From the cell containing the given text, extract its center point as [x, y] coordinate. 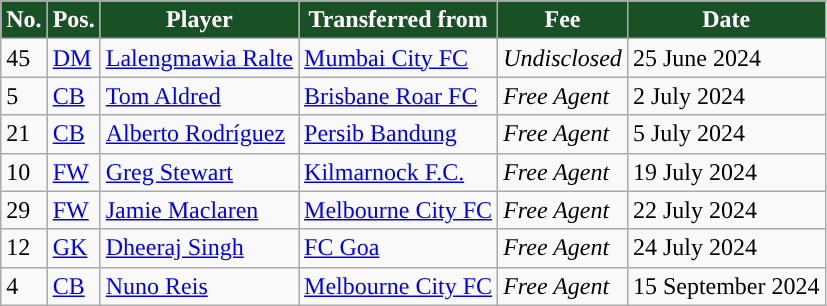
Kilmarnock F.C. [398, 172]
Undisclosed [563, 58]
Jamie Maclaren [199, 210]
FC Goa [398, 248]
Transferred from [398, 20]
Brisbane Roar FC [398, 96]
19 July 2024 [726, 172]
Date [726, 20]
29 [24, 210]
24 July 2024 [726, 248]
10 [24, 172]
DM [74, 58]
Pos. [74, 20]
Greg Stewart [199, 172]
Tom Aldred [199, 96]
15 September 2024 [726, 286]
2 July 2024 [726, 96]
25 June 2024 [726, 58]
21 [24, 134]
Nuno Reis [199, 286]
Lalengmawia Ralte [199, 58]
4 [24, 286]
GK [74, 248]
No. [24, 20]
Mumbai City FC [398, 58]
5 [24, 96]
22 July 2024 [726, 210]
Dheeraj Singh [199, 248]
45 [24, 58]
Fee [563, 20]
Persib Bandung [398, 134]
Alberto Rodríguez [199, 134]
Player [199, 20]
12 [24, 248]
5 July 2024 [726, 134]
